Return [X, Y] of the center of cell containing provided text 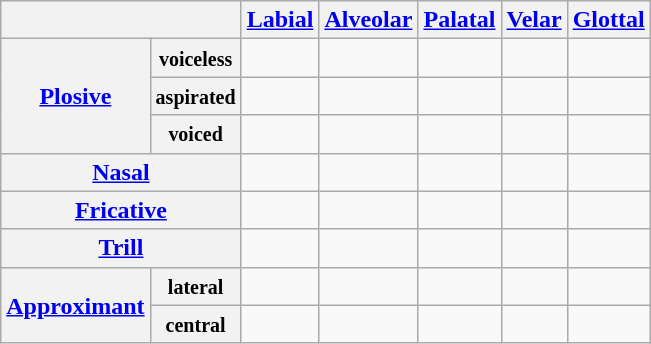
Palatal [460, 20]
voiceless [196, 58]
Glottal [608, 20]
Labial [280, 20]
aspirated [196, 96]
Velar [534, 20]
Trill [121, 248]
central [196, 324]
Alveolar [368, 20]
voiced [196, 134]
Nasal [121, 172]
Plosive [76, 96]
Fricative [121, 210]
Approximant [76, 305]
lateral [196, 286]
